Determine the [x, y] coordinate at the center of the cell enclosing the given text.  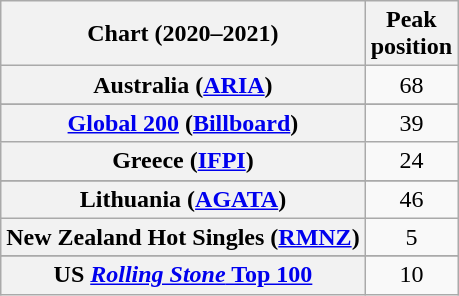
Peakposition [411, 34]
US Rolling Stone Top 100 [183, 275]
46 [411, 199]
Greece (IFPI) [183, 161]
10 [411, 275]
Lithuania (AGATA) [183, 199]
39 [411, 123]
New Zealand Hot Singles (RMNZ) [183, 237]
24 [411, 161]
68 [411, 85]
Australia (ARIA) [183, 85]
Global 200 (Billboard) [183, 123]
5 [411, 237]
Chart (2020–2021) [183, 34]
